Output the [X, Y] coordinate of the center of the cell containing the given text.  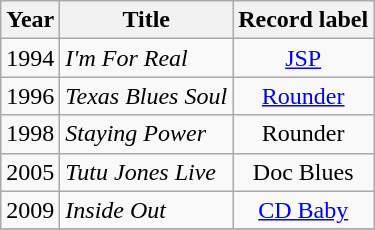
Tutu Jones Live [146, 172]
1994 [30, 58]
1998 [30, 134]
Title [146, 20]
Texas Blues Soul [146, 96]
2009 [30, 210]
CD Baby [304, 210]
JSP [304, 58]
I'm For Real [146, 58]
Doc Blues [304, 172]
Record label [304, 20]
2005 [30, 172]
Year [30, 20]
Inside Out [146, 210]
1996 [30, 96]
Staying Power [146, 134]
